Return the (X, Y) coordinate for the center point of the cell that contains the specified text.  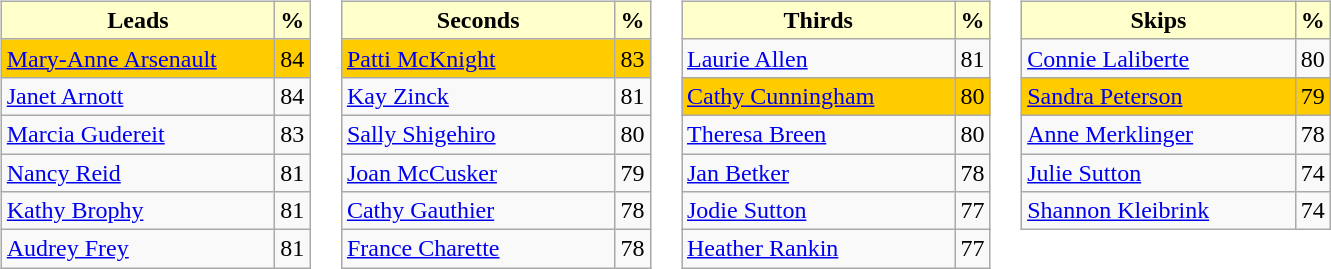
Janet Arnott (138, 96)
Thirds (819, 20)
Laurie Allen (819, 58)
France Charette (478, 249)
Jan Betker (819, 173)
Jodie Sutton (819, 211)
Kathy Brophy (138, 211)
Shannon Kleibrink (1159, 211)
Julie Sutton (1159, 173)
Sally Shigehiro (478, 134)
Seconds (478, 20)
Theresa Breen (819, 134)
Sandra Peterson (1159, 96)
Connie Laliberte (1159, 58)
Kay Zinck (478, 96)
Audrey Frey (138, 249)
Joan McCusker (478, 173)
Cathy Gauthier (478, 211)
Nancy Reid (138, 173)
Leads (138, 20)
Skips (1159, 20)
Cathy Cunningham (819, 96)
Mary-Anne Arsenault (138, 58)
Marcia Gudereit (138, 134)
Heather Rankin (819, 249)
Anne Merklinger (1159, 134)
Patti McKnight (478, 58)
